For the text-containing cell, return its midpoint in [X, Y] coordinate format. 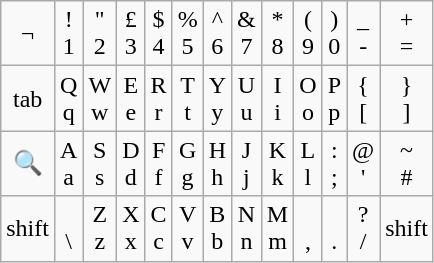
£ 3 [131, 34]
R r [158, 98]
D d [131, 164]
? / [364, 228]
L l [308, 164]
) 0 [334, 34]
. [334, 228]
N n [247, 228]
W w [100, 98]
Z z [100, 228]
Q q [68, 98]
% 5 [188, 34]
" 2 [100, 34]
$ 4 [158, 34]
¬ [28, 34]
( 9 [308, 34]
* 8 [277, 34]
J j [247, 164]
\ [68, 228]
^ 6 [217, 34]
} ] [407, 98]
_ - [364, 34]
C c [158, 228]
T t [188, 98]
O o [308, 98]
S s [100, 164]
, [308, 228]
🔍 [28, 164]
X x [131, 228]
I i [277, 98]
K k [277, 164]
{ [ [364, 98]
B b [217, 228]
tab [28, 98]
E e [131, 98]
P p [334, 98]
F f [158, 164]
M m [277, 228]
Y y [217, 98]
@ ' [364, 164]
U u [247, 98]
A a [68, 164]
G g [188, 164]
& 7 [247, 34]
H h [217, 164]
V v [188, 228]
: ; [334, 164]
~ # [407, 164]
+ = [407, 34]
! 1 [68, 34]
